Return the [X, Y] coordinate for the center point of the cell that contains the specified text.  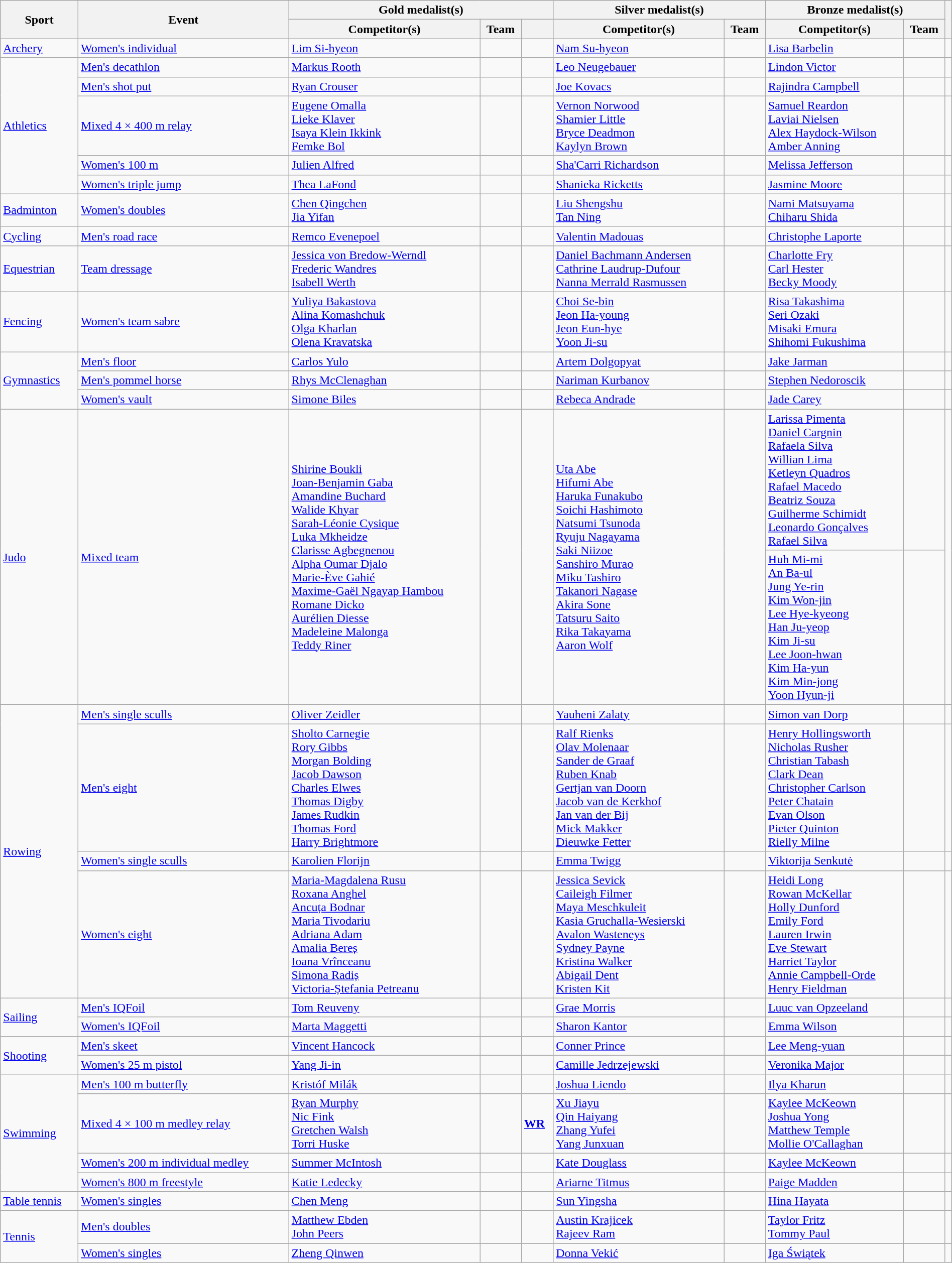
Charlotte Fry Carl Hester Becky Moody [835, 269]
Men's pommel horse [183, 381]
Marta Maggetti [385, 1027]
Men's skeet [183, 1046]
Men's single sculls [183, 714]
Jasmine Moore [835, 184]
Carlos Yulo [385, 361]
Women's doubles [183, 210]
Men's road race [183, 236]
Equestrian [39, 269]
Shanieka Ricketts [639, 184]
Matthew Ebden John Peers [385, 1227]
Men's shot put [183, 86]
Judo [39, 557]
Conner Prince [639, 1046]
Markus Rooth [385, 67]
Paige Madden [835, 1182]
Mixed 4 × 400 m relay [183, 125]
Sholto CarnegieRory GibbsMorgan BoldingJacob DawsonCharles ElwesThomas DigbyJames RudkinThomas FordHarry Brightmore [385, 788]
Fencing [39, 321]
Thea LaFond [385, 184]
Silver medalist(s) [660, 10]
Leo Neugebauer [639, 67]
Joe Kovacs [639, 86]
Emma Wilson [835, 1027]
Yang Ji-in [385, 1065]
Simone Biles [385, 400]
Rowing [39, 851]
Women's 100 m [183, 165]
Zheng Qinwen [385, 1253]
Women's 800 m freestyle [183, 1182]
Tennis [39, 1237]
Luuc van Opzeeland [835, 1007]
Rebeca Andrade [639, 400]
Archery [39, 48]
Jessica von Bredow-Werndl Frederic Wandres Isabell Werth [385, 269]
Katie Ledecky [385, 1182]
Gold medalist(s) [421, 10]
Samuel Reardon Laviai Nielsen Alex Haydock-Wilson Amber Anning [835, 125]
Jade Carey [835, 400]
Veronika Major [835, 1065]
Remco Evenepoel [385, 236]
Men's 100 m butterfly [183, 1084]
Team dressage [183, 269]
Ariarne Titmus [639, 1182]
Daniel Bachmann Andersen Cathrine Laudrup-Dufour Nanna Merrald Rasmussen [639, 269]
Sun Yingsha [639, 1201]
Men's IQFoil [183, 1007]
Mixed team [183, 557]
Risa Takashima Seri Ozaki Misaki Emura Shihomi Fukushima [835, 321]
Mixed 4 × 100 m medley relay [183, 1123]
Table tennis [39, 1201]
Rajindra Campbell [835, 86]
Maria-Magdalena RusuRoxana AnghelAncuța BodnarMaria TivodariuAdriana AdamAmalia BereșIoana VrînceanuSimona RadișVictoria-Ștefania Petreanu [385, 934]
Nami MatsuyamaChiharu Shida [835, 210]
Xu Jiayu Qin Haiyang Zhang Yufei Yang Junxuan [639, 1123]
Emma Twigg [639, 861]
Vernon Norwood Shamier Little Bryce Deadmon Kaylyn Brown [639, 125]
Lim Si-hyeon [385, 48]
Chen QingchenJia Yifan [385, 210]
Sharon Kantor [639, 1027]
Sailing [39, 1017]
Ryan Murphy Nic Fink Gretchen Walsh Torri Huske [385, 1123]
Kaylee McKeown [835, 1163]
Hina Hayata [835, 1201]
Cycling [39, 236]
Julien Alfred [385, 165]
Choi Se-bin Jeon Ha-young Jeon Eun-hye Yoon Ji-su [639, 321]
Yuliya Bakastova Alina Komashchuk Olga Kharlan Olena Kravatska [385, 321]
Lisa Barbelin [835, 48]
Stephen Nedoroscik [835, 381]
Lee Meng-yuan [835, 1046]
Shooting [39, 1055]
Oliver Zeidler [385, 714]
Badminton [39, 210]
Lindon Victor [835, 67]
Kristóf Milák [385, 1084]
Swimming [39, 1132]
Ryan Crouser [385, 86]
Women's individual [183, 48]
Taylor Fritz Tommy Paul [835, 1227]
Huh Mi-mi An Ba-ul Jung Ye-rin Kim Won-jin Lee Hye-kyeong Han Ju-yeop Kim Ji-su Lee Joon-hwan Kim Ha-yun Kim Min-jong Yoon Hyun-ji [835, 627]
Yauheni Zalaty [639, 714]
Rhys McClenaghan [385, 381]
Artem Dolgopyat [639, 361]
Men's eight [183, 788]
Henry HollingsworthNicholas RusherChristian TabashClark DeanChristopher CarlsonPeter ChatainEvan OlsonPieter QuintonRielly Milne [835, 788]
Men's doubles [183, 1227]
Donna Vekić [639, 1253]
Nam Su-hyeon [639, 48]
Women's IQFoil [183, 1027]
Chen Meng [385, 1201]
Liu ShengshuTan Ning [639, 210]
Men's floor [183, 361]
Summer McIntosh [385, 1163]
Sha'Carri Richardson [639, 165]
Women's eight [183, 934]
Women's team sabre [183, 321]
Vincent Hancock [385, 1046]
Eugene Omalla Lieke Klaver Isaya Klein Ikkink Femke Bol [385, 125]
Kaylee McKeown Joshua Yong Matthew Temple Mollie O'Callaghan [835, 1123]
Event [183, 20]
Ilya Kharun [835, 1084]
Camille Jedrzejewski [639, 1065]
Women's triple jump [183, 184]
Athletics [39, 125]
Grae Morris [639, 1007]
WR [537, 1123]
Austin Krajicek Rajeev Ram [639, 1227]
Tom Reuveny [385, 1007]
Jake Jarman [835, 361]
Karolien Florijn [385, 861]
Women's single sculls [183, 861]
Women's 25 m pistol [183, 1065]
Melissa Jefferson [835, 165]
Women's 200 m individual medley [183, 1163]
Bronze medalist(s) [855, 10]
Viktorija Senkutė [835, 861]
Men's decathlon [183, 67]
Sport [39, 20]
Joshua Liendo [639, 1084]
Heidi LongRowan McKellarHolly DunfordEmily FordLauren IrwinEve StewartHarriet TaylorAnnie Campbell-OrdeHenry Fieldman [835, 934]
Women's vault [183, 400]
Kate Douglass [639, 1163]
Gymnastics [39, 380]
Nariman Kurbanov [639, 381]
Christophe Laporte [835, 236]
Ralf RienksOlav MolenaarSander de GraafRuben KnabGertjan van DoornJacob van de KerkhofJan van der BijMick MakkerDieuwke Fetter [639, 788]
Iga Świątek [835, 1253]
Valentin Madouas [639, 236]
Jessica SevickCaileigh FilmerMaya MeschkuleitKasia Gruchalla-WesierskiAvalon WasteneysSydney PayneKristina WalkerAbigail DentKristen Kit [639, 934]
Simon van Dorp [835, 714]
